Pinpoint the cell where the given text exists, returning its [X, Y] midpoint coordinate. 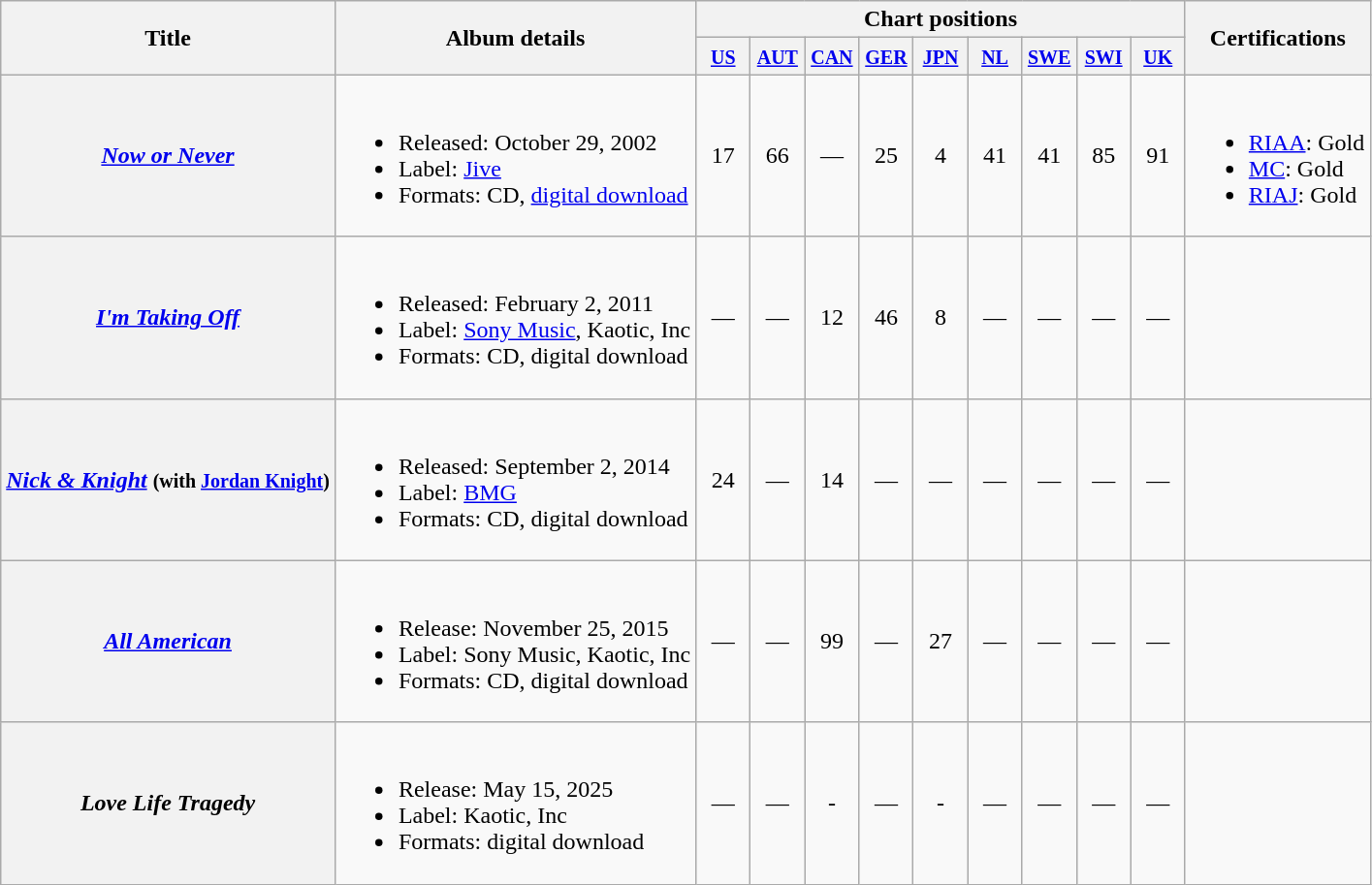
Released: February 2, 2011Label: Sony Music, Kaotic, IncFormats: CD, digital download [515, 318]
RIAA: GoldMC: GoldRIAJ: Gold [1278, 155]
CAN [832, 56]
17 [723, 155]
SWI [1103, 56]
NL [995, 56]
91 [1158, 155]
66 [778, 155]
Now or Never [169, 155]
All American [169, 642]
8 [941, 318]
Release: May 15, 2025Label: Kaotic, IncFormats: digital download [515, 803]
SWE [1049, 56]
14 [832, 479]
Certifications [1278, 38]
Nick & Knight (with Jordan Knight) [169, 479]
Album details [515, 38]
25 [886, 155]
4 [941, 155]
Release: November 25, 2015Label: Sony Music, Kaotic, IncFormats: CD, digital download [515, 642]
Released: September 2, 2014Label: BMGFormats: CD, digital download [515, 479]
GER [886, 56]
Title [169, 38]
24 [723, 479]
46 [886, 318]
AUT [778, 56]
Released: October 29, 2002Label: JiveFormats: CD, digital download [515, 155]
85 [1103, 155]
UK [1158, 56]
I'm Taking Off [169, 318]
12 [832, 318]
US [723, 56]
JPN [941, 56]
27 [941, 642]
99 [832, 642]
Chart positions [941, 19]
Love Life Tragedy [169, 803]
